Locate the cell with the specified text and output its (x, y) center coordinate. 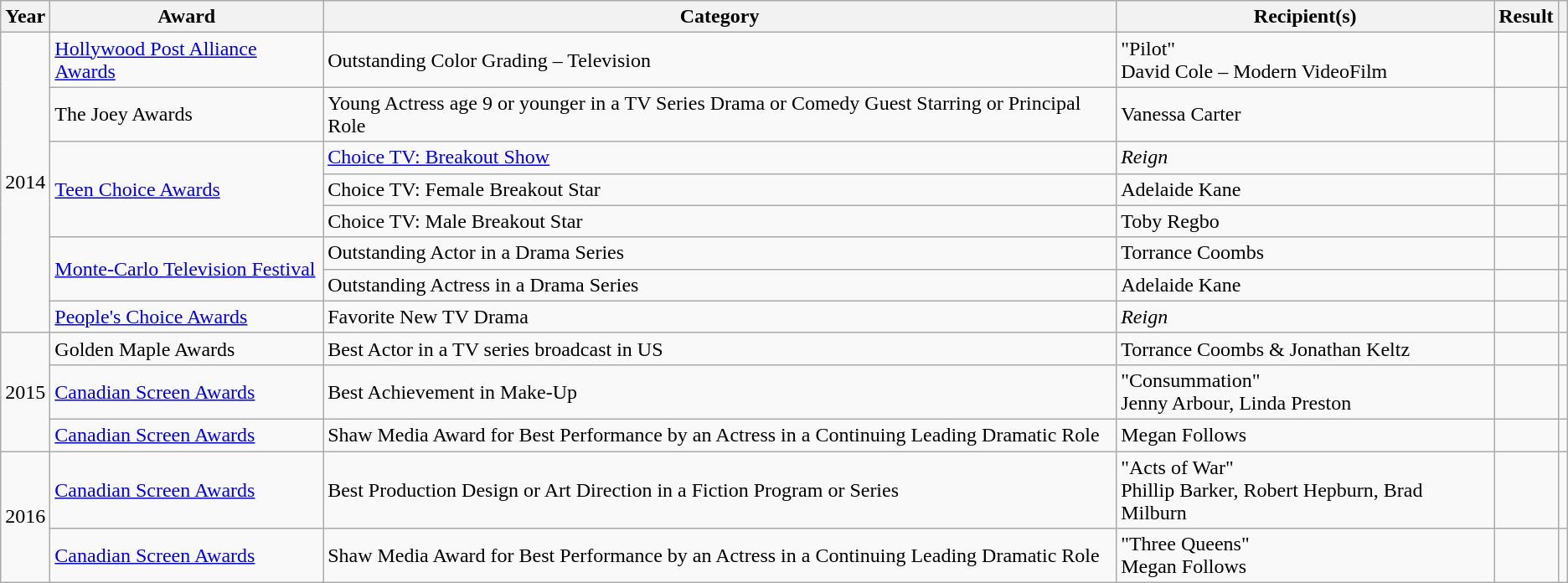
"Consummation"Jenny Arbour, Linda Preston (1305, 392)
Category (720, 17)
Best Achievement in Make-Up (720, 392)
2014 (25, 183)
Result (1526, 17)
Hollywood Post Alliance Awards (187, 60)
"Three Queens"Megan Follows (1305, 556)
2016 (25, 516)
Best Actor in a TV series broadcast in US (720, 348)
Recipient(s) (1305, 17)
The Joey Awards (187, 114)
Monte-Carlo Television Festival (187, 269)
Torrance Coombs (1305, 253)
Best Production Design or Art Direction in a Fiction Program or Series (720, 489)
People's Choice Awards (187, 317)
Year (25, 17)
Vanessa Carter (1305, 114)
Outstanding Actor in a Drama Series (720, 253)
"Pilot"David Cole – Modern VideoFilm (1305, 60)
Choice TV: Male Breakout Star (720, 221)
Outstanding Actress in a Drama Series (720, 285)
Choice TV: Breakout Show (720, 157)
2015 (25, 392)
Megan Follows (1305, 435)
"Acts of War"Phillip Barker, Robert Hepburn, Brad Milburn (1305, 489)
Outstanding Color Grading – Television (720, 60)
Choice TV: Female Breakout Star (720, 189)
Young Actress age 9 or younger in a TV Series Drama or Comedy Guest Starring or Principal Role (720, 114)
Favorite New TV Drama (720, 317)
Torrance Coombs & Jonathan Keltz (1305, 348)
Award (187, 17)
Toby Regbo (1305, 221)
Teen Choice Awards (187, 189)
Golden Maple Awards (187, 348)
